Locate the cell with the specified text and output its (x, y) center coordinate. 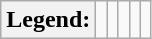
Legend: (48, 20)
